Determine the (x, y) coordinate at the center of the cell enclosing the given text.  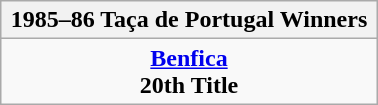
Benfica20th Title (189, 72)
1985–86 Taça de Portugal Winners (189, 20)
